From the cell containing the given text, extract its center point as [X, Y] coordinate. 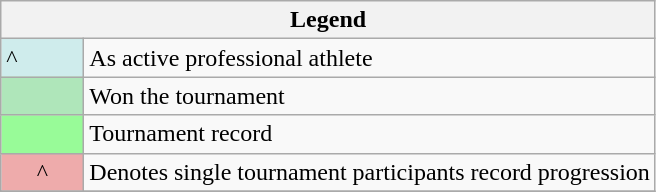
Won the tournament [370, 96]
Denotes single tournament participants record progression [370, 172]
As active professional athlete [370, 58]
Tournament record [370, 134]
Legend [328, 20]
